Capture the cell that displays the provided text and extract its (X, Y) central coordinate. 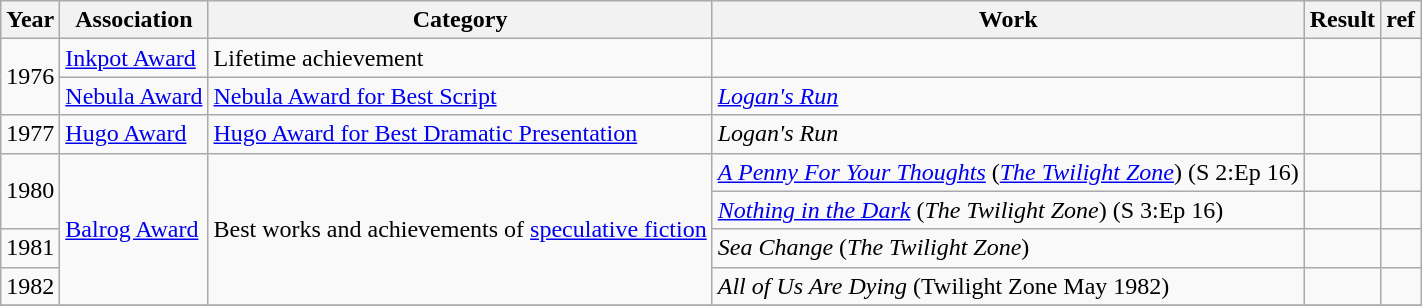
1977 (30, 134)
Year (30, 20)
Nebula Award for Best Script (460, 96)
1982 (30, 286)
Best works and achievements of speculative fiction (460, 229)
Category (460, 20)
Nothing in the Dark (The Twilight Zone) (S 3:Ep 16) (1008, 210)
Lifetime achievement (460, 58)
All of Us Are Dying (Twilight Zone May 1982) (1008, 286)
A Penny For Your Thoughts (The Twilight Zone) (S 2:Ep 16) (1008, 172)
Balrog Award (134, 229)
Nebula Award (134, 96)
Hugo Award for Best Dramatic Presentation (460, 134)
Work (1008, 20)
Hugo Award (134, 134)
1976 (30, 77)
Inkpot Award (134, 58)
Result (1342, 20)
ref (1401, 20)
Association (134, 20)
1980 (30, 191)
Sea Change (The Twilight Zone) (1008, 248)
1981 (30, 248)
